For the text-containing cell, return its midpoint in (X, Y) coordinate format. 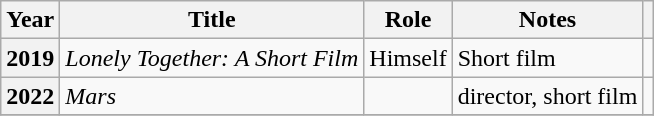
Year (30, 20)
Lonely Together: A Short Film (212, 58)
2022 (30, 96)
director, short film (548, 96)
Title (212, 20)
Notes (548, 20)
Himself (408, 58)
Short film (548, 58)
2019 (30, 58)
Mars (212, 96)
Role (408, 20)
